Extract the (x, y) coordinate from the center of the cell holding the provided text.  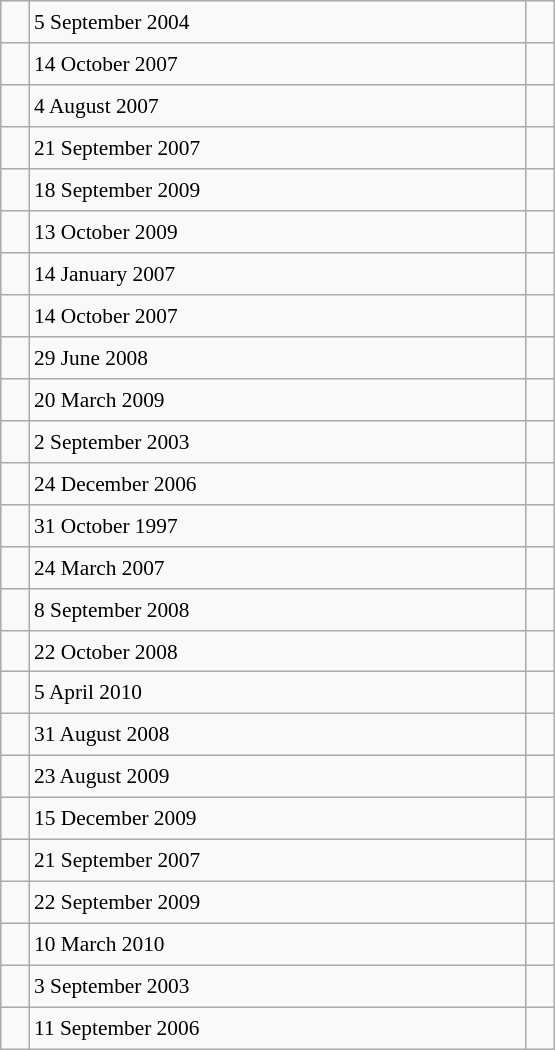
18 September 2009 (278, 190)
31 August 2008 (278, 735)
15 December 2009 (278, 819)
31 October 1997 (278, 525)
24 March 2007 (278, 567)
4 August 2007 (278, 106)
2 September 2003 (278, 441)
14 January 2007 (278, 274)
3 September 2003 (278, 986)
5 September 2004 (278, 22)
11 September 2006 (278, 1028)
20 March 2009 (278, 399)
24 December 2006 (278, 483)
23 August 2009 (278, 777)
29 June 2008 (278, 358)
22 October 2008 (278, 651)
8 September 2008 (278, 609)
5 April 2010 (278, 693)
22 September 2009 (278, 903)
10 March 2010 (278, 945)
13 October 2009 (278, 232)
